Output the [x, y] coordinate of the center of the cell containing the given text.  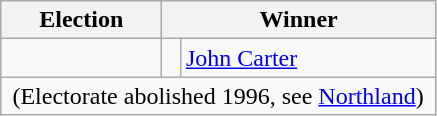
Election [82, 20]
Winner [299, 20]
(Electorate abolished 1996, see Northland) [218, 96]
John Carter [308, 58]
